Extract the (X, Y) coordinate from the center of the cell holding the provided text.  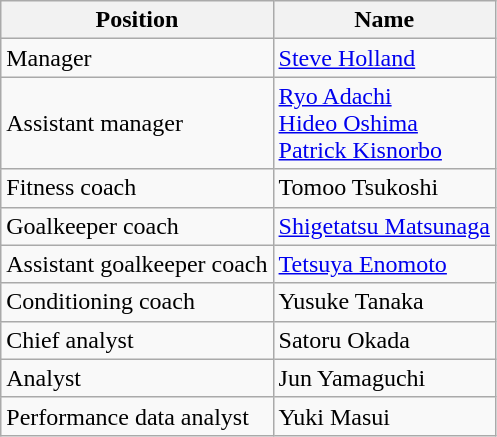
Jun Yamaguchi (384, 378)
Tomoo Tsukoshi (384, 188)
Fitness coach (137, 188)
Chief analyst (137, 340)
Goalkeeper coach (137, 226)
Name (384, 20)
Yusuke Tanaka (384, 302)
Satoru Okada (384, 340)
Position (137, 20)
Conditioning coach (137, 302)
Assistant goalkeeper coach (137, 264)
Steve Holland (384, 58)
Yuki Masui (384, 416)
Shigetatsu Matsunaga (384, 226)
Manager (137, 58)
Assistant manager (137, 123)
Performance data analyst (137, 416)
Analyst (137, 378)
Ryo Adachi Hideo Oshima Patrick Kisnorbo (384, 123)
Tetsuya Enomoto (384, 264)
